Pinpoint the cell where the given text exists, returning its (x, y) midpoint coordinate. 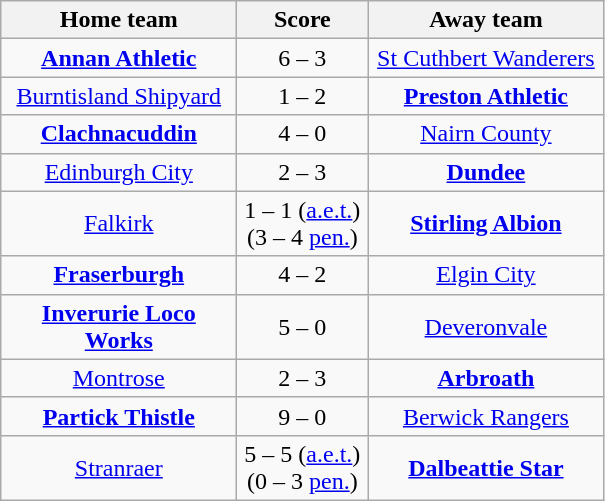
9 – 0 (302, 416)
Away team (486, 20)
5 – 0 (302, 326)
4 – 0 (302, 134)
6 – 3 (302, 58)
Stranraer (119, 468)
Stirling Albion (486, 224)
Edinburgh City (119, 172)
1 – 1 (a.e.t.) (3 – 4 pen.) (302, 224)
Inverurie Loco Works (119, 326)
Falkirk (119, 224)
Berwick Rangers (486, 416)
Preston Athletic (486, 96)
Montrose (119, 378)
Dundee (486, 172)
Elgin City (486, 275)
Fraserburgh (119, 275)
Deveronvale (486, 326)
Dalbeattie Star (486, 468)
Partick Thistle (119, 416)
Annan Athletic (119, 58)
St Cuthbert Wanderers (486, 58)
Score (302, 20)
Burntisland Shipyard (119, 96)
Arbroath (486, 378)
Nairn County (486, 134)
5 – 5 (a.e.t.) (0 – 3 pen.) (302, 468)
Clachnacuddin (119, 134)
Home team (119, 20)
4 – 2 (302, 275)
1 – 2 (302, 96)
